Return the [X, Y] coordinate for the center point of the cell that contains the specified text.  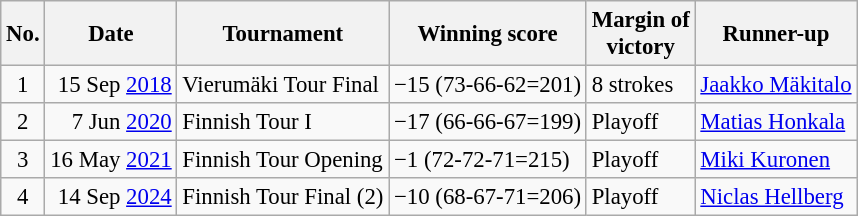
2 [23, 122]
Finnish Tour Final (2) [283, 197]
Tournament [283, 34]
1 [23, 85]
−1 (72-72-71=215) [488, 160]
4 [23, 197]
No. [23, 34]
7 Jun 2020 [111, 122]
Margin ofvictory [640, 34]
Runner-up [776, 34]
Vierumäki Tour Final [283, 85]
8 strokes [640, 85]
Jaakko Mäkitalo [776, 85]
Winning score [488, 34]
−10 (68-67-71=206) [488, 197]
Finnish Tour I [283, 122]
Miki Kuronen [776, 160]
14 Sep 2024 [111, 197]
Finnish Tour Opening [283, 160]
16 May 2021 [111, 160]
Niclas Hellberg [776, 197]
3 [23, 160]
Matias Honkala [776, 122]
15 Sep 2018 [111, 85]
Date [111, 34]
−15 (73-66-62=201) [488, 85]
−17 (66-66-67=199) [488, 122]
